Locate the cell with the specified text and output its [X, Y] center coordinate. 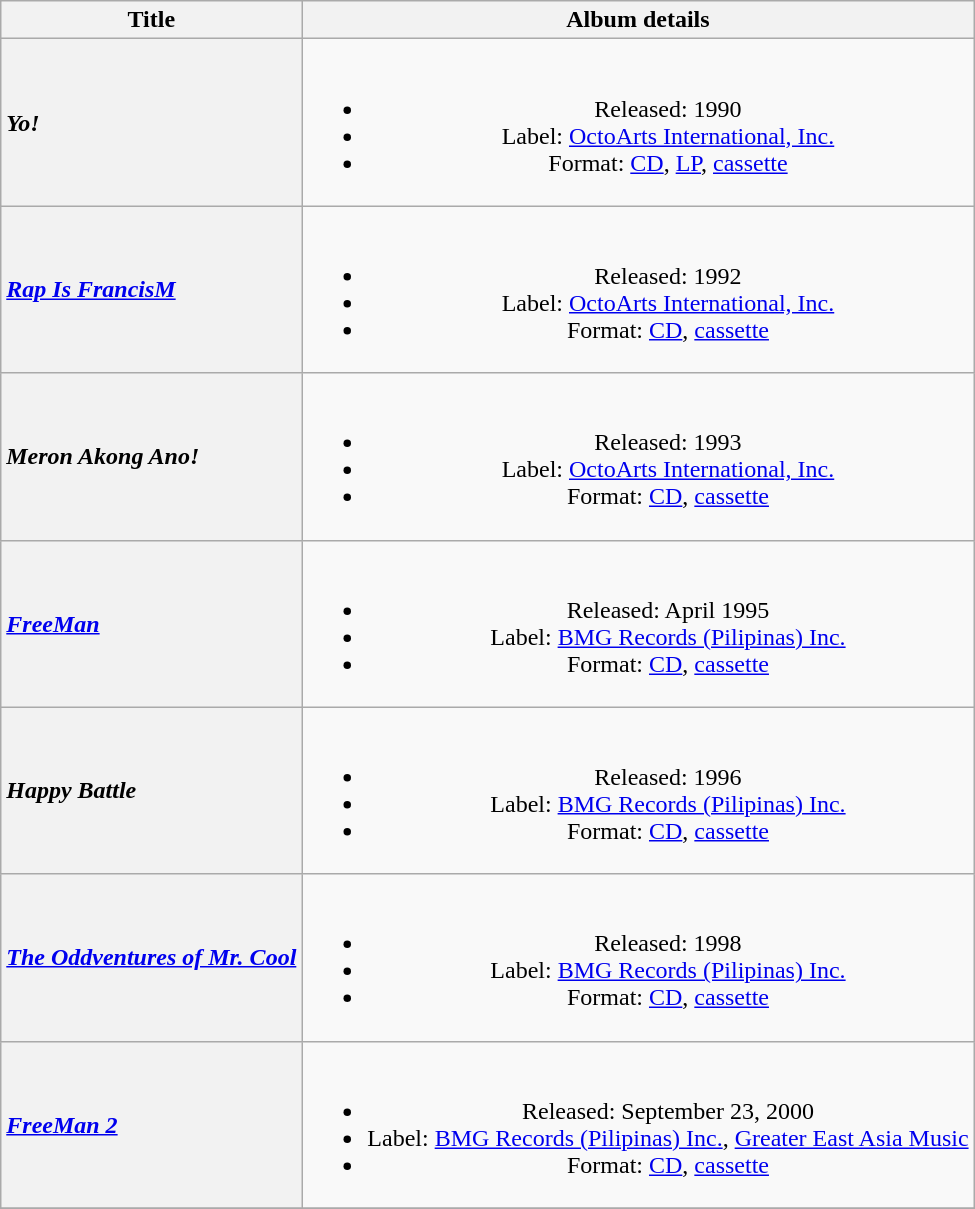
Released: April 1995Label: BMG Records (Pilipinas) Inc.Format: CD, cassette [638, 624]
Happy Battle [152, 790]
Title [152, 20]
Album details [638, 20]
FreeMan [152, 624]
Released: 1993Label: OctoArts International, Inc.Format: CD, cassette [638, 456]
Released: 1998Label: BMG Records (Pilipinas) Inc.Format: CD, cassette [638, 958]
FreeMan 2 [152, 1124]
Rap Is FrancisM [152, 290]
Released: September 23, 2000Label: BMG Records (Pilipinas) Inc., Greater East Asia MusicFormat: CD, cassette [638, 1124]
Released: 1996Label: BMG Records (Pilipinas) Inc.Format: CD, cassette [638, 790]
Released: 1992Label: OctoArts International, Inc.Format: CD, cassette [638, 290]
Meron Akong Ano! [152, 456]
Released: 1990Label: OctoArts International, Inc.Format: CD, LP, cassette [638, 122]
The Oddventures of Mr. Cool [152, 958]
Yo! [152, 122]
